Provide the [x, y] coordinate of the cell's center where the given text is located.  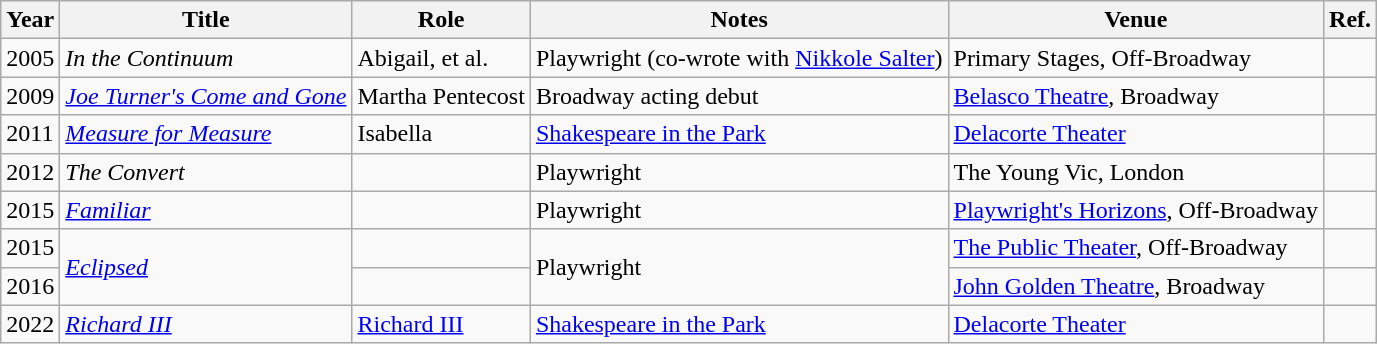
In the Continuum [206, 58]
Belasco Theatre, Broadway [1136, 96]
The Young Vic, London [1136, 172]
2009 [30, 96]
Abigail, et al. [441, 58]
2022 [30, 324]
Joe Turner's Come and Gone [206, 96]
Venue [1136, 20]
Title [206, 20]
Martha Pentecost [441, 96]
Year [30, 20]
Playwright (co-wrote with Nikkole Salter) [739, 58]
2016 [30, 286]
Notes [739, 20]
Role [441, 20]
Measure for Measure [206, 134]
2005 [30, 58]
Familiar [206, 210]
Playwright's Horizons, Off-Broadway [1136, 210]
2011 [30, 134]
The Public Theater, Off-Broadway [1136, 248]
The Convert [206, 172]
Isabella [441, 134]
Broadway acting debut [739, 96]
2012 [30, 172]
John Golden Theatre, Broadway [1136, 286]
Eclipsed [206, 267]
Ref. [1350, 20]
Primary Stages, Off-Broadway [1136, 58]
